Locate the cell with the specified text and output its (X, Y) center coordinate. 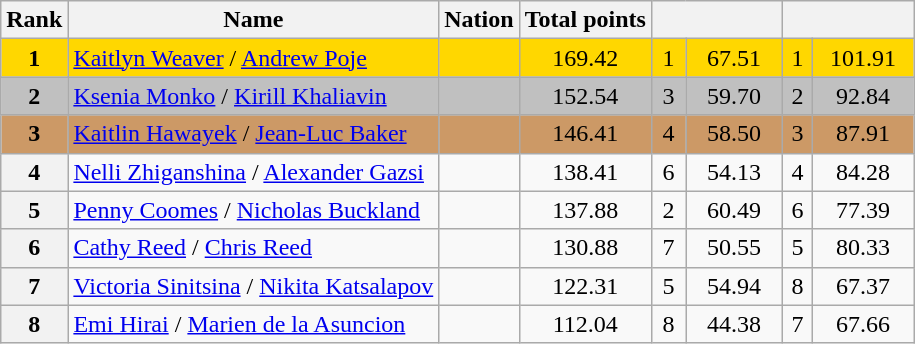
54.13 (734, 172)
59.70 (734, 96)
58.50 (734, 134)
137.88 (585, 210)
122.31 (585, 286)
Name (254, 20)
50.55 (734, 248)
138.41 (585, 172)
Ksenia Monko / Kirill Khaliavin (254, 96)
112.04 (585, 324)
146.41 (585, 134)
87.91 (864, 134)
92.84 (864, 96)
Victoria Sinitsina / Nikita Katsalapov (254, 286)
67.66 (864, 324)
77.39 (864, 210)
84.28 (864, 172)
169.42 (585, 58)
80.33 (864, 248)
Rank (34, 20)
Kaitlyn Weaver / Andrew Poje (254, 58)
Nation (479, 20)
101.91 (864, 58)
54.94 (734, 286)
67.51 (734, 58)
44.38 (734, 324)
Nelli Zhiganshina / Alexander Gazsi (254, 172)
Emi Hirai / Marien de la Asuncion (254, 324)
67.37 (864, 286)
Penny Coomes / Nicholas Buckland (254, 210)
Total points (585, 20)
152.54 (585, 96)
Cathy Reed / Chris Reed (254, 248)
130.88 (585, 248)
60.49 (734, 210)
Kaitlin Hawayek / Jean-Luc Baker (254, 134)
